Determine the [X, Y] coordinate at the center of the cell enclosing the given text.  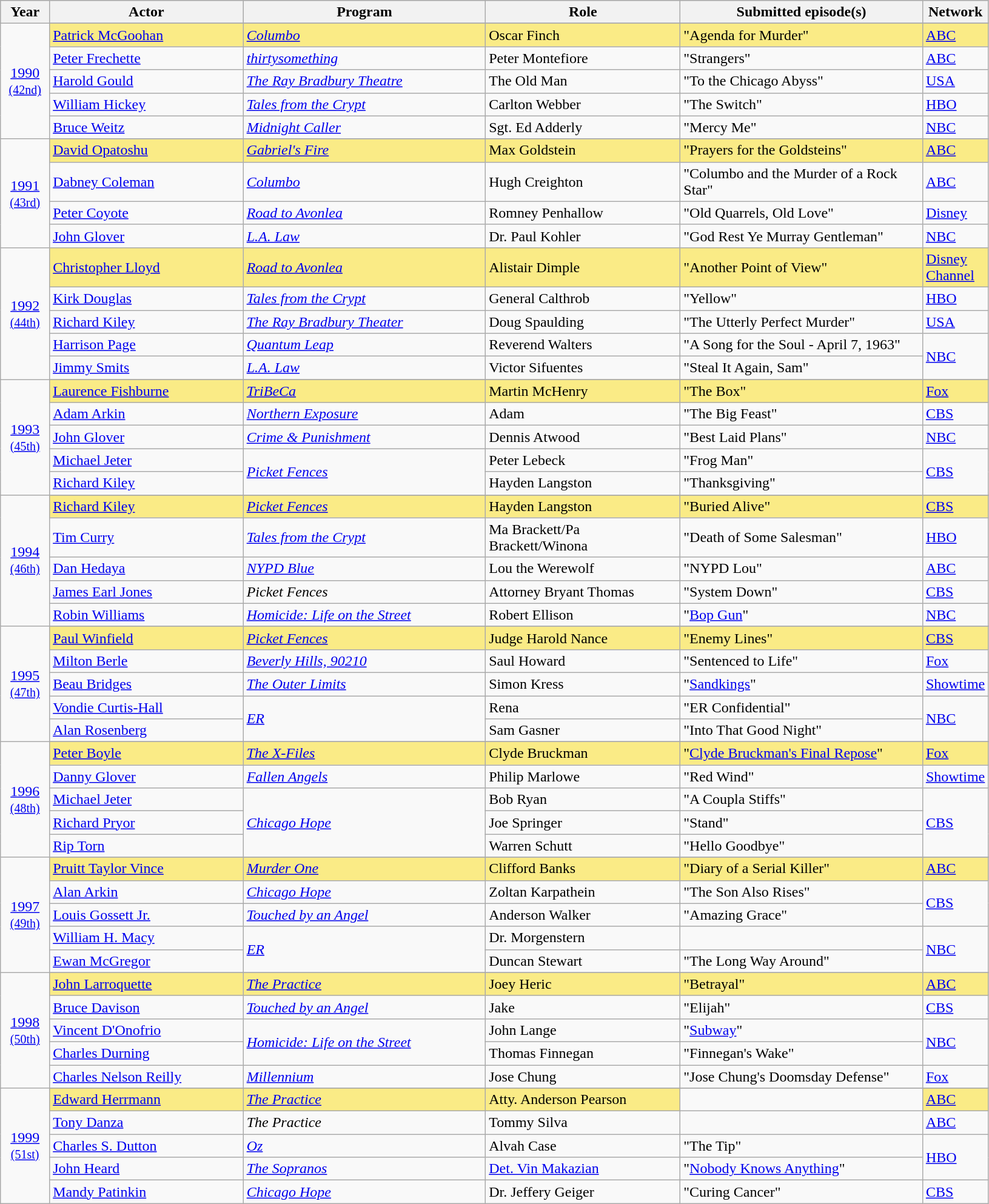
Sam Gasner [583, 731]
"Another Point of View" [802, 267]
thirtysomething [364, 58]
Lou the Werewolf [583, 569]
Crime & Punishment [364, 437]
Atty. Anderson Pearson [583, 1100]
NYPD Blue [364, 569]
Ewan McGregor [147, 961]
Robert Ellison [583, 615]
The Ray Bradbury Theater [364, 322]
Dabney Coleman [147, 182]
"Old Quarrels, Old Love" [802, 213]
Disney [955, 213]
Dr. Jeffery Geiger [583, 1192]
Dr. Morgenstern [583, 938]
Robin Williams [147, 615]
"System Down" [802, 592]
The X-Files [364, 754]
"Sandkings" [802, 684]
Bruce Davison [147, 1007]
John Larroquette [147, 984]
"The Big Feast" [802, 414]
Alan Arkin [147, 892]
"Jose Chung's Doomsday Defense" [802, 1076]
Paul Winfield [147, 638]
Charles Durning [147, 1053]
1993(45th) [25, 437]
Reverend Walters [583, 345]
Doug Spaulding [583, 322]
Anderson Walker [583, 915]
Carlton Webber [583, 104]
1992(44th) [25, 313]
1998(50th) [25, 1030]
Laurence Fishburne [147, 391]
"The Long Way Around" [802, 961]
Vincent D'Onofrio [147, 1030]
"Agenda for Murder" [802, 35]
"To the Chicago Abyss" [802, 81]
"Amazing Grace" [802, 915]
Rip Torn [147, 846]
"Mercy Me" [802, 127]
Duncan Stewart [583, 961]
Joey Heric [583, 984]
William H. Macy [147, 938]
Tony Danza [147, 1123]
Harold Gould [147, 81]
1996(48th) [25, 800]
1994(46th) [25, 560]
David Opatoshu [147, 150]
Tim Curry [147, 537]
"Subway" [802, 1030]
Disney Channel [955, 267]
The Ray Bradbury Theatre [364, 81]
Patrick McGoohan [147, 35]
Warren Schutt [583, 846]
"Bop Gun" [802, 615]
The Outer Limits [364, 684]
Max Goldstein [583, 150]
Murder One [364, 869]
Louis Gossett Jr. [147, 915]
"The Switch" [802, 104]
Clifford Banks [583, 869]
Charles Nelson Reilly [147, 1076]
"ER Confidential" [802, 707]
Attorney Bryant Thomas [583, 592]
Jose Chung [583, 1076]
Alvah Case [583, 1146]
1997(49th) [25, 915]
Millennium [364, 1076]
Peter Frechette [147, 58]
Philip Marlowe [583, 777]
Tommy Silva [583, 1123]
"Nobody Knows Anything" [802, 1169]
"NYPD Lou" [802, 569]
"Clyde Bruckman's Final Repose" [802, 754]
"Prayers for the Goldsteins" [802, 150]
"God Rest Ye Murray Gentleman" [802, 236]
Jimmy Smits [147, 368]
Dr. Paul Kohler [583, 236]
Adam Arkin [147, 414]
Saul Howard [583, 661]
"Betrayal" [802, 984]
Milton Berle [147, 661]
The Sopranos [364, 1169]
Beverly Hills, 90210 [364, 661]
Richard Pryor [147, 823]
Alan Rosenberg [147, 731]
"Stand" [802, 823]
Bob Ryan [583, 800]
Romney Penhallow [583, 213]
"Frog Man" [802, 460]
Peter Lebeck [583, 460]
Pruitt Taylor Vince [147, 869]
Victor Sifuentes [583, 368]
General Calthrob [583, 298]
Judge Harold Nance [583, 638]
Peter Montefiore [583, 58]
Oscar Finch [583, 35]
"Columbo and the Murder of a Rock Star" [802, 182]
Actor [147, 12]
Ma Brackett/Pa Brackett/Winona [583, 537]
1999(51st) [25, 1146]
TriBeCa [364, 391]
Edward Herrmann [147, 1100]
"A Coupla Stiffs" [802, 800]
Bruce Weitz [147, 127]
Network [955, 12]
"Steal It Again, Sam" [802, 368]
"Finnegan's Wake" [802, 1053]
Adam [583, 414]
Charles S. Dutton [147, 1146]
Danny Glover [147, 777]
"Diary of a Serial Killer" [802, 869]
Hugh Creighton [583, 182]
Peter Coyote [147, 213]
"Sentenced to Life" [802, 661]
Mandy Patinkin [147, 1192]
John Lange [583, 1030]
"A Song for the Soul - April 7, 1963" [802, 345]
Midnight Caller [364, 127]
Beau Bridges [147, 684]
"The Son Also Rises" [802, 892]
"The Utterly Perfect Murder" [802, 322]
"Yellow" [802, 298]
"The Box" [802, 391]
Zoltan Karpathein [583, 892]
William Hickey [147, 104]
"Best Laid Plans" [802, 437]
Rena [583, 707]
"Death of Some Salesman" [802, 537]
"The Tip" [802, 1146]
Jake [583, 1007]
"Strangers" [802, 58]
"Enemy Lines" [802, 638]
Gabriel's Fire [364, 150]
John Heard [147, 1169]
Kirk Douglas [147, 298]
"Elijah" [802, 1007]
Martin McHenry [583, 391]
Oz [364, 1146]
Det. Vin Makazian [583, 1169]
Harrison Page [147, 345]
Sgt. Ed Adderly [583, 127]
"Curing Cancer" [802, 1192]
"Into That Good Night" [802, 731]
Alistair Dimple [583, 267]
Role [583, 12]
Joe Springer [583, 823]
Thomas Finnegan [583, 1053]
1995(47th) [25, 684]
1991(43rd) [25, 193]
Year [25, 12]
"Buried Alive" [802, 506]
1990(42nd) [25, 81]
Program [364, 12]
Dan Hedaya [147, 569]
Submitted episode(s) [802, 12]
The Old Man [583, 81]
Simon Kress [583, 684]
"Hello Goodbye" [802, 846]
"Thanksgiving" [802, 483]
James Earl Jones [147, 592]
Clyde Bruckman [583, 754]
"Red Wind" [802, 777]
Quantum Leap [364, 345]
Vondie Curtis-Hall [147, 707]
Fallen Angels [364, 777]
Peter Boyle [147, 754]
Christopher Lloyd [147, 267]
Dennis Atwood [583, 437]
Northern Exposure [364, 414]
